Determine the [x, y] coordinate at the center of the cell enclosing the given text.  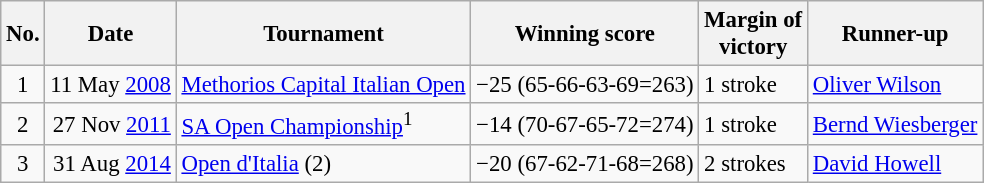
David Howell [894, 164]
2 strokes [754, 164]
Winning score [585, 34]
−20 (67-62-71-68=268) [585, 164]
Runner-up [894, 34]
Open d'Italia (2) [324, 164]
3 [23, 164]
Bernd Wiesberger [894, 124]
−25 (65-66-63-69=263) [585, 85]
31 Aug 2014 [110, 164]
−14 (70-67-65-72=274) [585, 124]
Methorios Capital Italian Open [324, 85]
Tournament [324, 34]
11 May 2008 [110, 85]
Oliver Wilson [894, 85]
Margin ofvictory [754, 34]
SA Open Championship1 [324, 124]
Date [110, 34]
27 Nov 2011 [110, 124]
1 [23, 85]
No. [23, 34]
2 [23, 124]
